For the text-containing cell, return its midpoint in (X, Y) coordinate format. 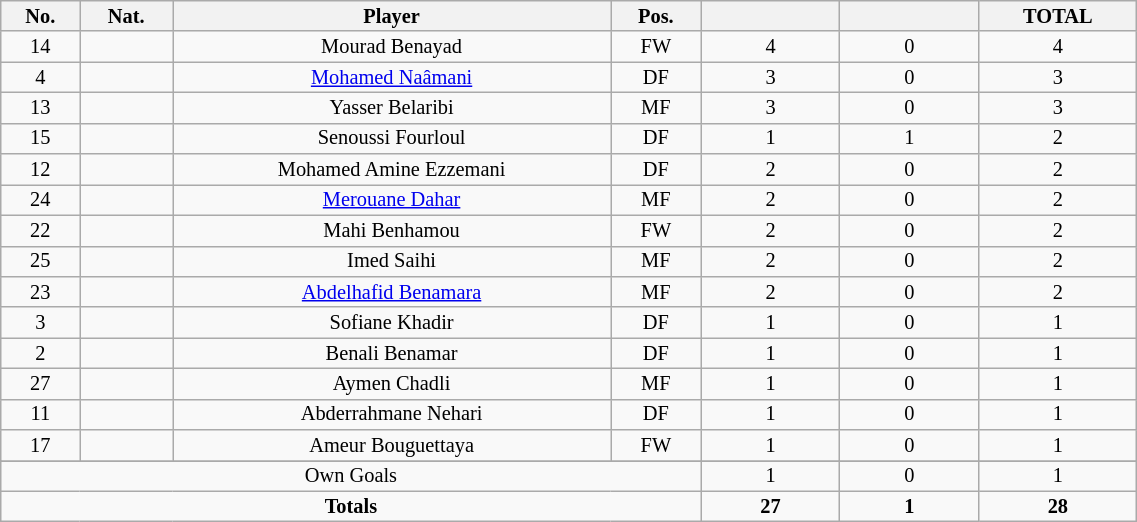
Abderrahmane Nehari (392, 414)
Ameur Bouguettaya (392, 446)
Nat. (126, 16)
Mohamed Amine Ezzemani (392, 170)
Totals (351, 506)
13 (40, 108)
11 (40, 414)
Sofiane Khadir (392, 322)
14 (40, 46)
22 (40, 230)
25 (40, 262)
Senoussi Fourloul (392, 138)
Mourad Benayad (392, 46)
Merouane Dahar (392, 200)
Abdelhafid Benamara (392, 292)
Own Goals (351, 476)
Player (392, 16)
Benali Benamar (392, 354)
Imed Saihi (392, 262)
No. (40, 16)
Mahi Benhamou (392, 230)
23 (40, 292)
15 (40, 138)
Pos. (656, 16)
28 (1058, 506)
TOTAL (1058, 16)
17 (40, 446)
24 (40, 200)
Yasser Belaribi (392, 108)
Mohamed Naâmani (392, 78)
Aymen Chadli (392, 384)
12 (40, 170)
